Determine the [x, y] coordinate at the center of the cell enclosing the given text.  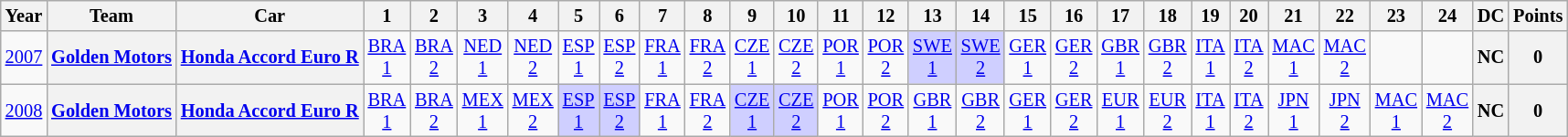
21 [1294, 16]
NED2 [534, 58]
19 [1211, 16]
EUR2 [1168, 111]
9 [752, 16]
Year [24, 16]
JPN2 [1345, 111]
Team [111, 16]
MEX2 [534, 111]
SWE2 [981, 58]
Car [270, 16]
5 [579, 16]
10 [796, 16]
MEX1 [482, 111]
12 [886, 16]
3 [482, 16]
SWE1 [932, 58]
14 [981, 16]
23 [1396, 16]
2007 [24, 58]
2008 [24, 111]
DC [1491, 16]
Points [1538, 16]
NED1 [482, 58]
15 [1027, 16]
22 [1345, 16]
8 [707, 16]
EUR1 [1120, 111]
4 [534, 16]
18 [1168, 16]
2 [434, 16]
6 [620, 16]
20 [1249, 16]
16 [1074, 16]
11 [841, 16]
JPN1 [1294, 111]
24 [1447, 16]
1 [387, 16]
7 [662, 16]
13 [932, 16]
17 [1120, 16]
